From the cell containing the given text, extract its center point as [x, y] coordinate. 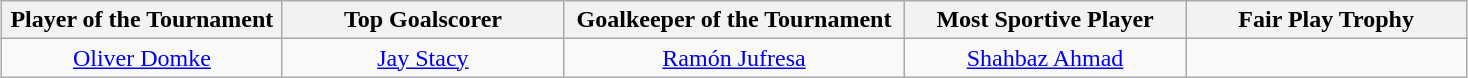
Fair Play Trophy [1326, 20]
Most Sportive Player [1046, 20]
Top Goalscorer [422, 20]
Ramón Jufresa [734, 58]
Shahbaz Ahmad [1046, 58]
Goalkeeper of the Tournament [734, 20]
Jay Stacy [422, 58]
Player of the Tournament [142, 20]
Oliver Domke [142, 58]
